Determine the (x, y) coordinate at the center of the cell enclosing the given text.  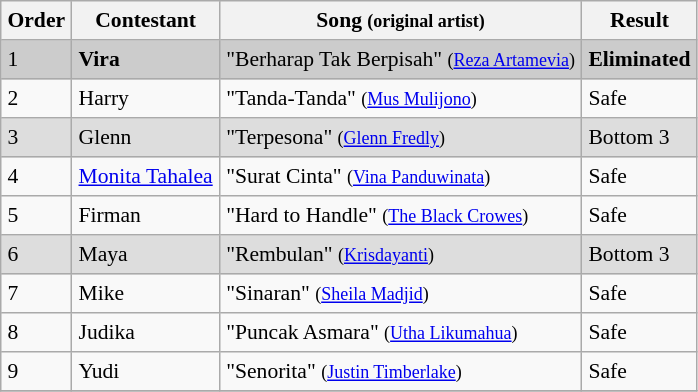
"Puncak Asmara" (Utha Likumahua) (400, 332)
8 (36, 332)
"Surat Cinta" (Vina Panduwinata) (400, 176)
Firman (146, 216)
4 (36, 176)
Mike (146, 294)
"Hard to Handle" (The Black Crowes) (400, 216)
Result (640, 20)
6 (36, 254)
5 (36, 216)
2 (36, 98)
"Terpesona" (Glenn Fredly) (400, 138)
Maya (146, 254)
Eliminated (640, 60)
3 (36, 138)
Order (36, 20)
"Senorita" (Justin Timberlake) (400, 372)
9 (36, 372)
Vira (146, 60)
7 (36, 294)
Harry (146, 98)
Judika (146, 332)
Yudi (146, 372)
Contestant (146, 20)
"Berharap Tak Berpisah" (Reza Artamevia) (400, 60)
1 (36, 60)
"Rembulan" (Krisdayanti) (400, 254)
"Sinaran" (Sheila Madjid) (400, 294)
Monita Tahalea (146, 176)
Glenn (146, 138)
Song (original artist) (400, 20)
"Tanda-Tanda" (Mus Mulijono) (400, 98)
